Extract the [x, y] coordinate from the center of the cell holding the provided text.  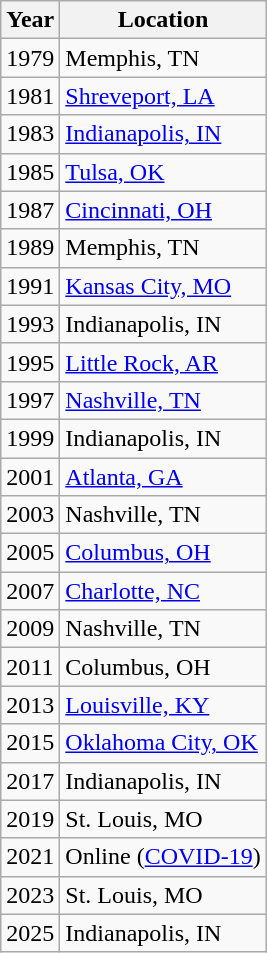
Oklahoma City, OK [163, 743]
1981 [30, 96]
Atlanta, GA [163, 477]
1985 [30, 172]
1983 [30, 134]
2013 [30, 705]
Kansas City, MO [163, 286]
Little Rock, AR [163, 362]
1999 [30, 438]
2005 [30, 553]
Location [163, 20]
2001 [30, 477]
2025 [30, 933]
1997 [30, 400]
1991 [30, 286]
2003 [30, 515]
Cincinnati, OH [163, 210]
Year [30, 20]
Tulsa, OK [163, 172]
Online (COVID-19) [163, 857]
2017 [30, 781]
1995 [30, 362]
1989 [30, 248]
2015 [30, 743]
1993 [30, 324]
Shreveport, LA [163, 96]
1987 [30, 210]
2023 [30, 895]
2021 [30, 857]
Charlotte, NC [163, 591]
2007 [30, 591]
2009 [30, 629]
Louisville, KY [163, 705]
2019 [30, 819]
1979 [30, 58]
2011 [30, 667]
